Return (x, y) of the center of cell containing provided text 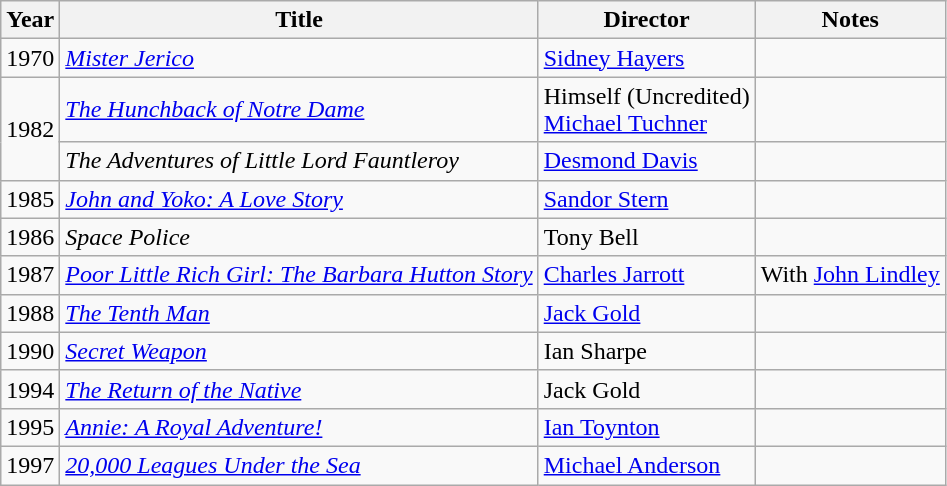
Desmond Davis (646, 161)
Tony Bell (646, 237)
The Tenth Man (299, 313)
1994 (30, 389)
Space Police (299, 237)
1985 (30, 199)
Annie: A Royal Adventure! (299, 427)
Ian Toynton (646, 427)
Title (299, 20)
Sidney Hayers (646, 58)
1990 (30, 351)
1987 (30, 275)
1986 (30, 237)
1982 (30, 128)
Michael Anderson (646, 465)
Notes (850, 20)
1997 (30, 465)
Sandor Stern (646, 199)
1970 (30, 58)
The Return of the Native (299, 389)
Year (30, 20)
The Adventures of Little Lord Fauntleroy (299, 161)
20,000 Leagues Under the Sea (299, 465)
John and Yoko: A Love Story (299, 199)
With John Lindley (850, 275)
Director (646, 20)
Charles Jarrott (646, 275)
Mister Jerico (299, 58)
Secret Weapon (299, 351)
Ian Sharpe (646, 351)
The Hunchback of Notre Dame (299, 110)
1988 (30, 313)
Himself (Uncredited)Michael Tuchner (646, 110)
1995 (30, 427)
Poor Little Rich Girl: The Barbara Hutton Story (299, 275)
